Scan for the cell matching the given text and deliver its (x, y) coordinate at center. 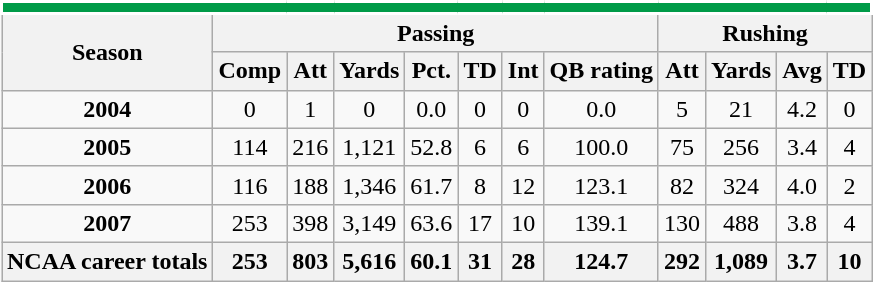
256 (742, 147)
75 (682, 147)
3,149 (370, 223)
4.0 (802, 185)
488 (742, 223)
114 (250, 147)
4.2 (802, 109)
2006 (108, 185)
Avg (802, 71)
Pct. (432, 71)
292 (682, 261)
5,616 (370, 261)
398 (310, 223)
188 (310, 185)
2004 (108, 109)
Passing (436, 32)
63.6 (432, 223)
12 (523, 185)
1,346 (370, 185)
130 (682, 223)
NCAA career totals (108, 261)
216 (310, 147)
21 (742, 109)
60.1 (432, 261)
QB rating (601, 71)
3.8 (802, 223)
2007 (108, 223)
116 (250, 185)
61.7 (432, 185)
803 (310, 261)
52.8 (432, 147)
Season (108, 52)
1,089 (742, 261)
Int (523, 71)
2 (849, 185)
31 (480, 261)
82 (682, 185)
324 (742, 185)
123.1 (601, 185)
8 (480, 185)
124.7 (601, 261)
17 (480, 223)
28 (523, 261)
Rushing (764, 32)
2005 (108, 147)
100.0 (601, 147)
1,121 (370, 147)
1 (310, 109)
3.4 (802, 147)
5 (682, 109)
3.7 (802, 261)
139.1 (601, 223)
Comp (250, 71)
